For the text-containing cell, return its midpoint in (X, Y) coordinate format. 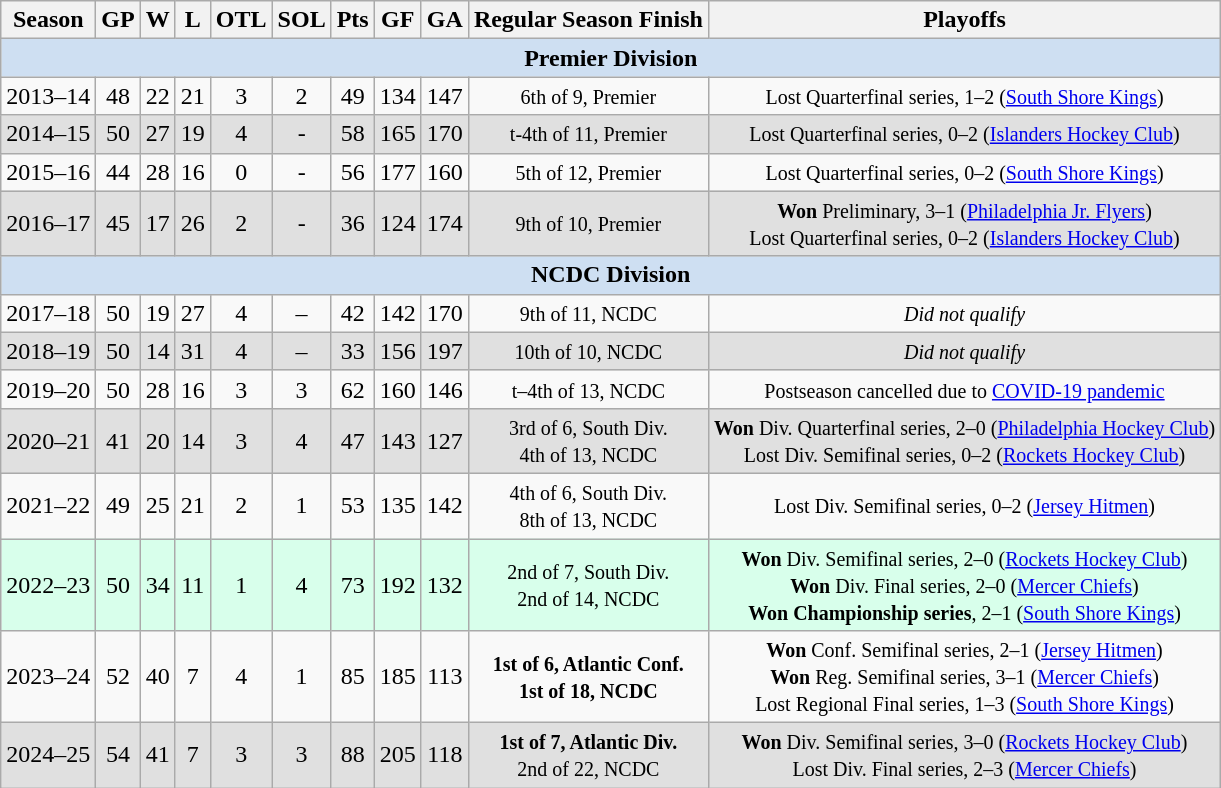
OTL (241, 20)
9th of 11, NCDC (588, 313)
54 (118, 756)
26 (192, 224)
132 (444, 584)
40 (158, 677)
62 (352, 389)
2nd of 7, South Div.2nd of 14, NCDC (588, 584)
2019–20 (48, 389)
Pts (352, 20)
156 (398, 351)
85 (352, 677)
4th of 6, South Div.8th of 13, NCDC (588, 506)
Lost Quarterfinal series, 0–2 (Islanders Hockey Club) (964, 134)
177 (398, 172)
Lost Quarterfinal series, 0–2 (South Shore Kings) (964, 172)
48 (118, 96)
118 (444, 756)
58 (352, 134)
20 (158, 440)
Won Div. Quarterfinal series, 2–0 (Philadelphia Hockey Club)Lost Div. Semifinal series, 0–2 (Rockets Hockey Club) (964, 440)
L (192, 20)
113 (444, 677)
42 (352, 313)
Premier Division (611, 58)
11 (192, 584)
134 (398, 96)
73 (352, 584)
2023–24 (48, 677)
135 (398, 506)
47 (352, 440)
2021–22 (48, 506)
9th of 10, Premier (588, 224)
165 (398, 134)
45 (118, 224)
Won Div. Semifinal series, 2–0 (Rockets Hockey Club)Won Div. Final series, 2–0 (Mercer Chiefs)Won Championship series, 2–1 (South Shore Kings) (964, 584)
Won Preliminary, 3–1 (Philadelphia Jr. Flyers)Lost Quarterfinal series, 0–2 (Islanders Hockey Club) (964, 224)
Regular Season Finish (588, 20)
GA (444, 20)
1st of 6, Atlantic Conf.1st of 18, NCDC (588, 677)
W (158, 20)
1st of 7, Atlantic Div.2nd of 22, NCDC (588, 756)
2017–18 (48, 313)
185 (398, 677)
Won Div. Semifinal series, 3–0 (Rockets Hockey Club)Lost Div. Final series, 2–3 (Mercer Chiefs) (964, 756)
3rd of 6, South Div.4th of 13, NCDC (588, 440)
53 (352, 506)
2016–17 (48, 224)
22 (158, 96)
t–4th of 13, NCDC (588, 389)
GF (398, 20)
2018–19 (48, 351)
5th of 12, Premier (588, 172)
56 (352, 172)
Postseason cancelled due to COVID-19 pandemic (964, 389)
25 (158, 506)
146 (444, 389)
2020–21 (48, 440)
Playoffs (964, 20)
Won Conf. Semifinal series, 2–1 (Jersey Hitmen)Won Reg. Semifinal series, 3–1 (Mercer Chiefs)Lost Regional Final series, 1–3 (South Shore Kings) (964, 677)
6th of 9, Premier (588, 96)
2022–23 (48, 584)
0 (241, 172)
GP (118, 20)
205 (398, 756)
197 (444, 351)
127 (444, 440)
2013–14 (48, 96)
174 (444, 224)
17 (158, 224)
Season (48, 20)
88 (352, 756)
t-4th of 11, Premier (588, 134)
Lost Quarterfinal series, 1–2 (South Shore Kings) (964, 96)
NCDC Division (611, 275)
2014–15 (48, 134)
192 (398, 584)
143 (398, 440)
124 (398, 224)
SOL (302, 20)
36 (352, 224)
33 (352, 351)
2015–16 (48, 172)
31 (192, 351)
10th of 10, NCDC (588, 351)
Lost Div. Semifinal series, 0–2 (Jersey Hitmen) (964, 506)
34 (158, 584)
44 (118, 172)
147 (444, 96)
52 (118, 677)
2024–25 (48, 756)
